Provide the (x, y) coordinate of the cell's center where the given text is located.  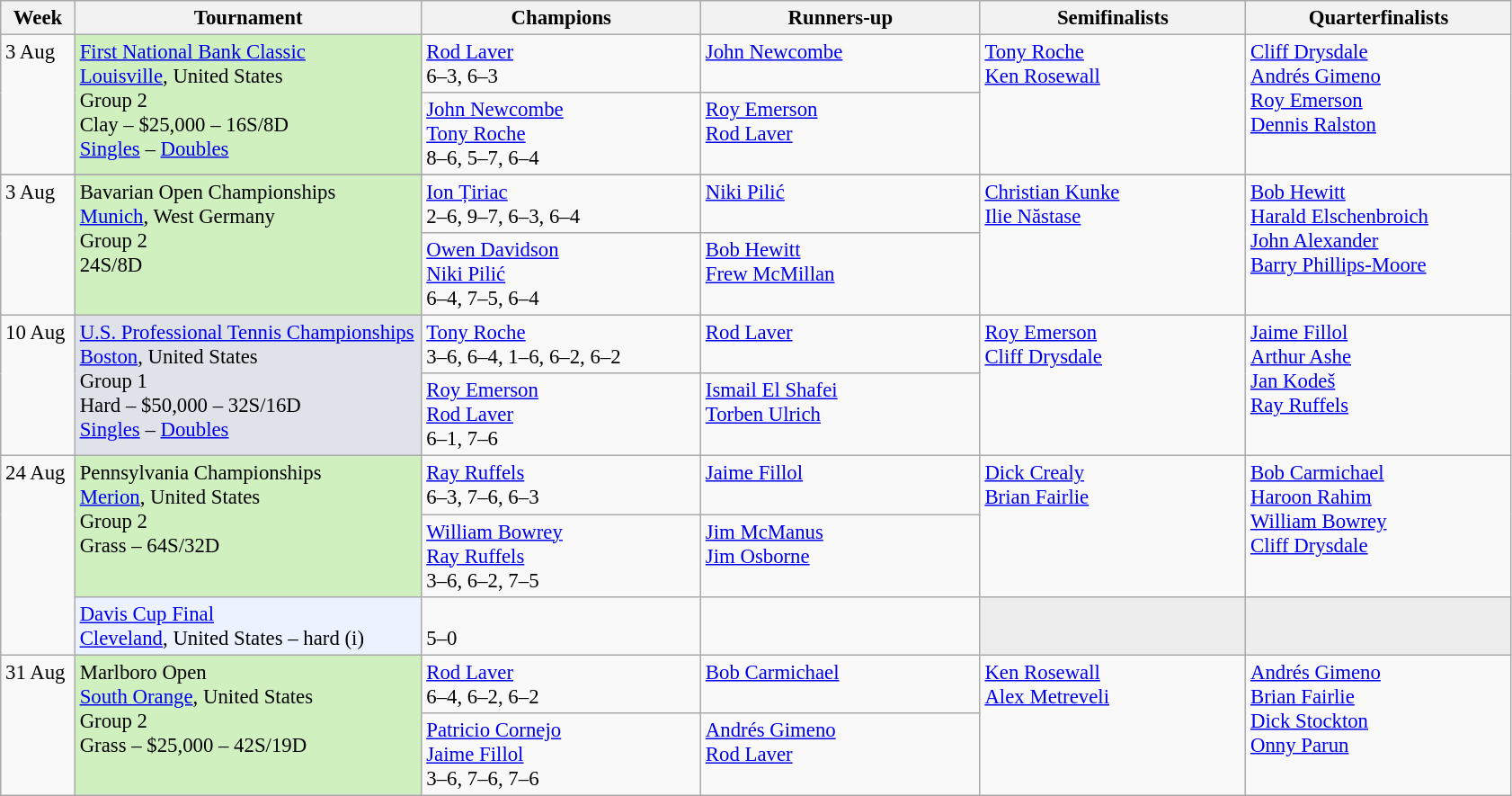
Roy Emerson Rod Laver (841, 134)
Bavarian Open Championships Munich, West Germany Group 2 24S/8D (248, 246)
John Newcombe Tony Roche 8–6, 5–7, 6–4 (561, 134)
Bob Carmichael (841, 684)
Ray Ruffels 6–3, 7–6, 6–3 (561, 486)
Jaime Fillol (841, 486)
Cliff Drysdale Andrés Gimeno Roy Emerson Dennis Ralston (1379, 105)
5–0 (561, 626)
John Newcombe (841, 65)
First National Bank Classic Louisville, United States Group 2 Clay – $25,000 – 16S/8D Singles – Doubles (248, 105)
Bob Hewitt Frew McMillan (841, 274)
Jim McManus Jim Osborne (841, 556)
Tony Roche 3–6, 6–4, 1–6, 6–2, 6–2 (561, 345)
Rod Laver (841, 345)
Pennsylvania Championships Merion, United States Group 2 Grass – 64S/32D (248, 526)
10 Aug (38, 386)
Bob Carmichael Haroon Rahim William Bowrey Cliff Drysdale (1379, 526)
U.S. Professional Tennis Championships Boston, United States Group 1 Hard – $50,000 – 32S/16D Singles – Doubles (248, 386)
Ion Țiriac 2–6, 9–7, 6–3, 6–4 (561, 205)
Davis Cup Final Cleveland, United States – hard (i) (248, 626)
Ismail El Shafei Torben Ulrich (841, 416)
Semifinalists (1113, 18)
Tournament (248, 18)
Week (38, 18)
Dick Crealy Brian Fairlie (1113, 526)
Andrés Gimeno Brian Fairlie Dick Stockton Onny Parun (1379, 725)
Patricio Cornejo Jaime Fillol 3–6, 7–6, 7–6 (561, 754)
Christian Kunke Ilie Năstase (1113, 246)
Marlboro Open South Orange, United States Group 2 Grass – $25,000 – 42S/19D (248, 725)
Niki Pilić (841, 205)
Roy Emerson Cliff Drysdale (1113, 386)
Rod Laver 6–4, 6–2, 6–2 (561, 684)
24 Aug (38, 556)
Ken Rosewall Alex Metreveli (1113, 725)
Runners-up (841, 18)
Jaime Fillol Arthur Ashe Jan Kodeš Ray Ruffels (1379, 386)
Rod Laver 6–3, 6–3 (561, 65)
Champions (561, 18)
William Bowrey Ray Ruffels 3–6, 6–2, 7–5 (561, 556)
Owen Davidson Niki Pilić 6–4, 7–5, 6–4 (561, 274)
31 Aug (38, 725)
Tony Roche Ken Rosewall (1113, 105)
Roy Emerson Rod Laver 6–1, 7–6 (561, 416)
Andrés Gimeno Rod Laver (841, 754)
Quarterfinalists (1379, 18)
Bob Hewitt Harald Elschenbroich John Alexander Barry Phillips-Moore (1379, 246)
